Return the (X, Y) coordinate for the center point of the cell that contains the specified text.  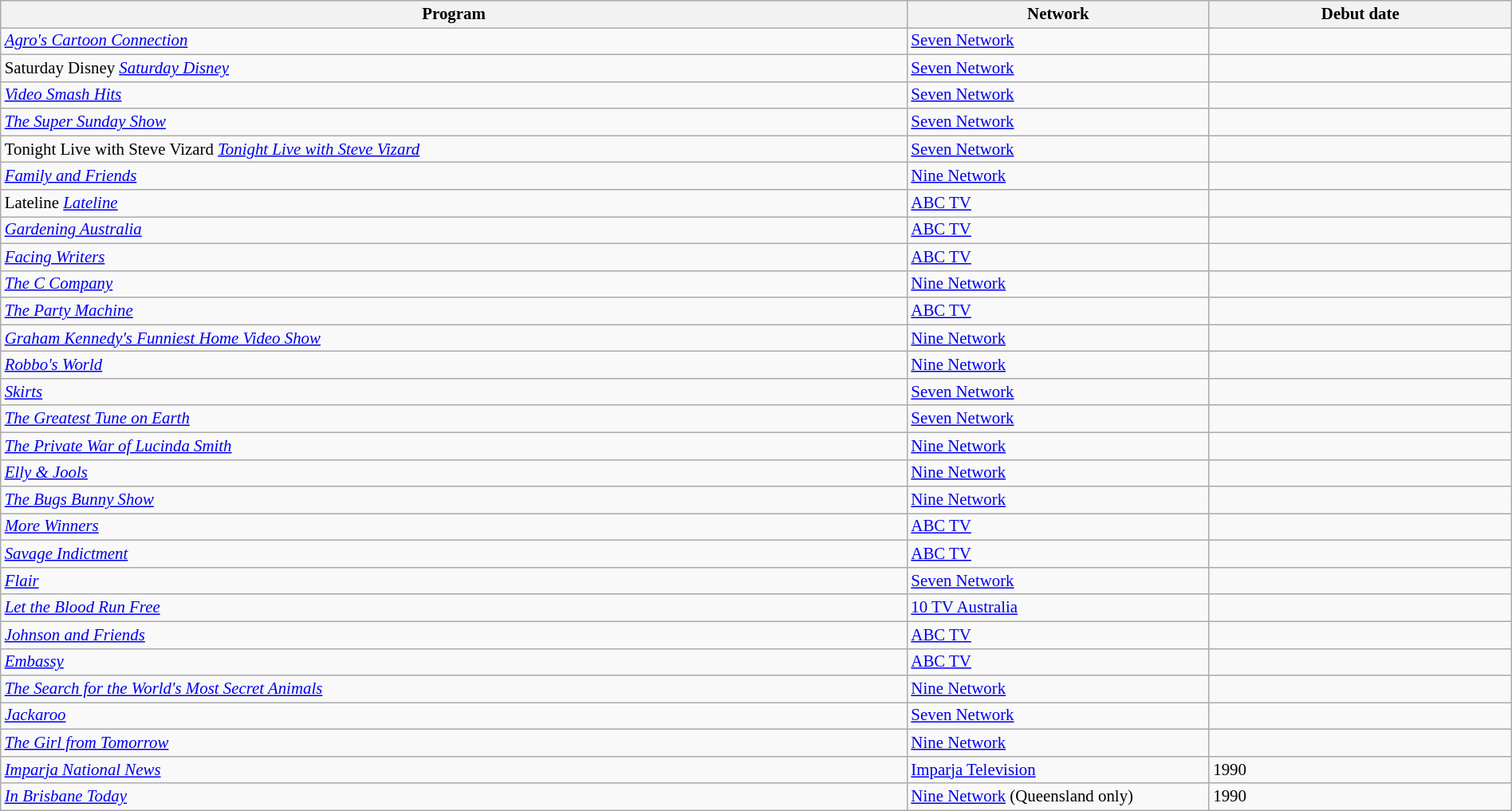
Tonight Live with Steve Vizard Tonight Live with Steve Vizard (455, 149)
Imparja National News (455, 770)
The C Company (455, 284)
Robbo's World (455, 365)
Network (1057, 14)
Skirts (455, 392)
Facing Writers (455, 257)
More Winners (455, 527)
The Bugs Bunny Show (455, 500)
In Brisbane Today (455, 797)
Imparja Television (1057, 770)
Agro's Cartoon Connection (455, 41)
Gardening Australia (455, 230)
Nine Network (Queensland only) (1057, 797)
Let the Blood Run Free (455, 608)
10 TV Australia (1057, 608)
Jackaroo (455, 716)
Program (455, 14)
The Super Sunday Show (455, 122)
The Search for the World's Most Secret Animals (455, 689)
Embassy (455, 662)
Graham Kennedy's Funniest Home Video Show (455, 338)
The Party Machine (455, 311)
Debut date (1360, 14)
Video Smash Hits (455, 95)
Elly & Jools (455, 473)
Family and Friends (455, 176)
Saturday Disney Saturday Disney (455, 68)
Lateline Lateline (455, 203)
Flair (455, 581)
Savage Indictment (455, 554)
The Greatest Tune on Earth (455, 419)
The Private War of Lucinda Smith (455, 446)
The Girl from Tomorrow (455, 742)
Johnson and Friends (455, 635)
